Find where the given text appears and provide that cell's center as [X, Y] coordinate. 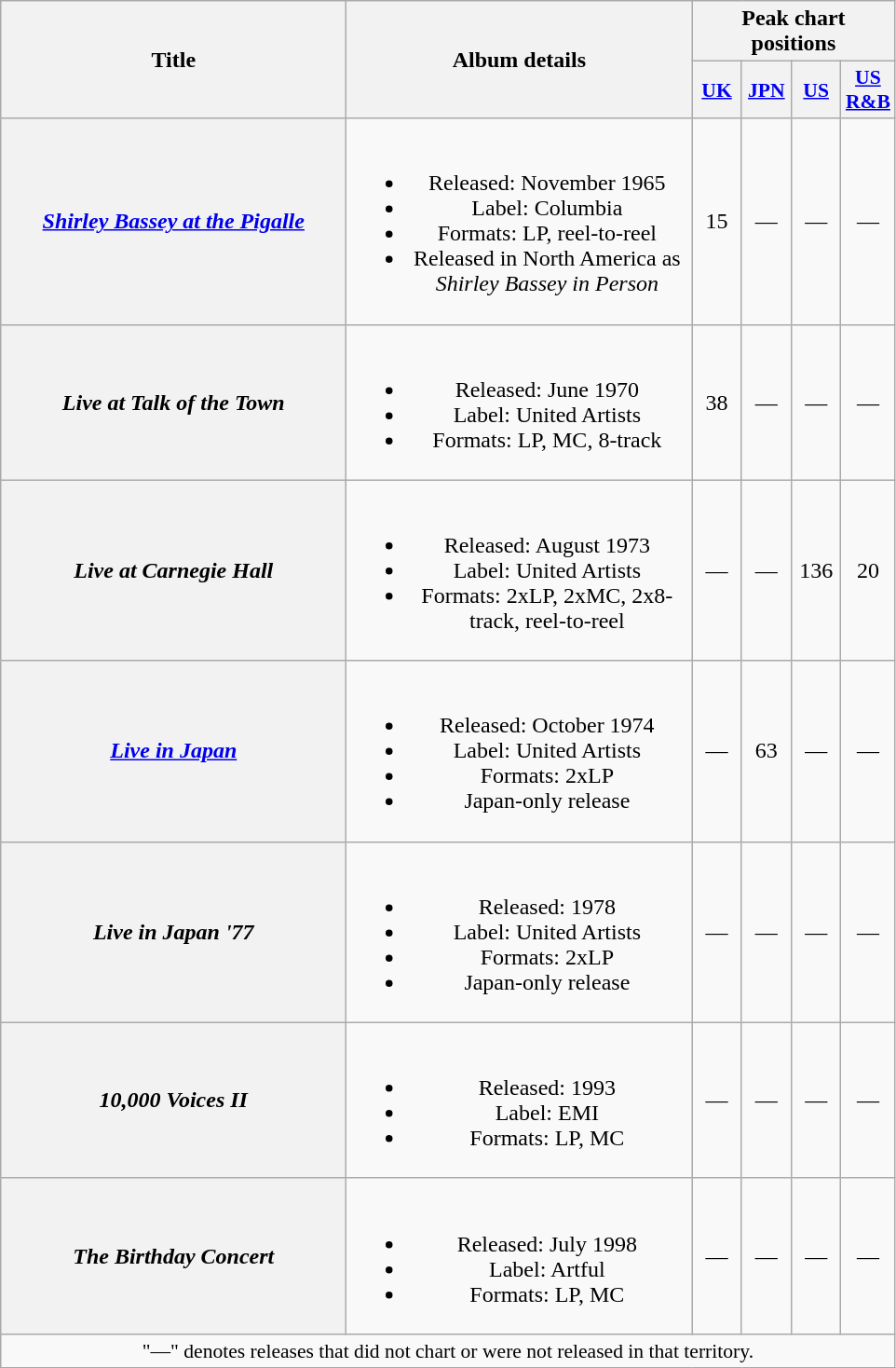
Live at Carnegie Hall [173, 570]
38 [717, 403]
US [816, 89]
Peak chart positions [794, 32]
15 [717, 222]
Shirley Bassey at the Pigalle [173, 222]
20 [868, 570]
Released: August 1973Label: United ArtistsFormats: 2xLP, 2xMC, 2x8-track, reel-to-reel [520, 570]
Released: June 1970Label: United ArtistsFormats: LP, MC, 8-track [520, 403]
UK [717, 89]
Released: 1978Label: United ArtistsFormats: 2xLPJapan-only release [520, 932]
The Birthday Concert [173, 1256]
63 [766, 751]
Album details [520, 60]
Live in Japan [173, 751]
Released: November 1965Label: ColumbiaFormats: LP, reel-to-reelReleased in North America as Shirley Bassey in Person [520, 222]
Released: July 1998Label: ArtfulFormats: LP, MC [520, 1256]
Released: 1993Label: EMIFormats: LP, MC [520, 1100]
Live at Talk of the Town [173, 403]
Live in Japan '77 [173, 932]
JPN [766, 89]
Released: October 1974Label: United ArtistsFormats: 2xLPJapan-only release [520, 751]
10,000 Voices II [173, 1100]
136 [816, 570]
"—" denotes releases that did not chart or were not released in that territory. [448, 1350]
Title [173, 60]
US R&B [868, 89]
